Determine the (x, y) coordinate at the center of the cell enclosing the given text.  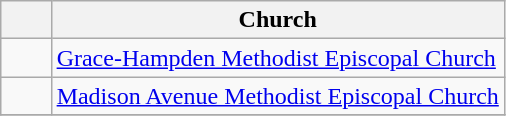
Grace-Hampden Methodist Episcopal Church (278, 58)
Church (278, 20)
Madison Avenue Methodist Episcopal Church (278, 96)
